Return the [X, Y] coordinate for the center point of the cell that contains the specified text.  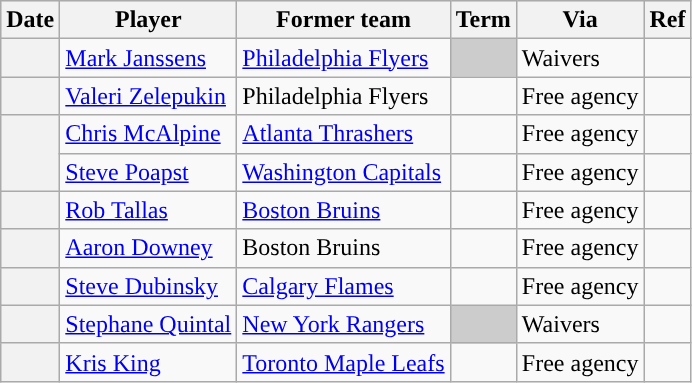
Steve Poapst [148, 172]
Chris McAlpine [148, 134]
Washington Capitals [344, 172]
Kris King [148, 362]
Term [483, 20]
Date [30, 20]
Rob Tallas [148, 210]
Ref [668, 20]
Aaron Downey [148, 248]
Toronto Maple Leafs [344, 362]
Via [580, 20]
Valeri Zelepukin [148, 96]
Calgary Flames [344, 286]
New York Rangers [344, 324]
Stephane Quintal [148, 324]
Mark Janssens [148, 58]
Atlanta Thrashers [344, 134]
Former team [344, 20]
Steve Dubinsky [148, 286]
Player [148, 20]
